Provide the (x, y) coordinate of the cell's center where the given text is located.  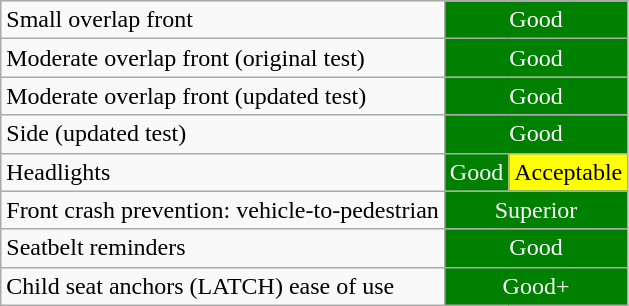
Superior (536, 210)
Front crash prevention: vehicle-to-pedestrian (223, 210)
Headlights (223, 172)
Moderate overlap front (original test) (223, 58)
Seatbelt reminders (223, 248)
Small overlap front (223, 20)
Side (updated test) (223, 134)
Acceptable (568, 172)
Moderate overlap front (updated test) (223, 96)
Good+ (536, 286)
Child seat anchors (LATCH) ease of use (223, 286)
